Find where the given text appears and provide that cell's center as [X, Y] coordinate. 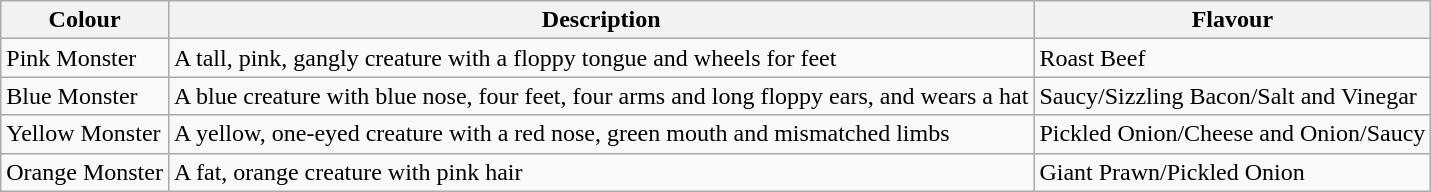
Roast Beef [1232, 58]
Colour [85, 20]
Description [600, 20]
Orange Monster [85, 172]
Saucy/Sizzling Bacon/Salt and Vinegar [1232, 96]
A fat, orange creature with pink hair [600, 172]
A tall, pink, gangly creature with a floppy tongue and wheels for feet [600, 58]
Blue Monster [85, 96]
A yellow, one-eyed creature with a red nose, green mouth and mismatched limbs [600, 134]
Pickled Onion/Cheese and Onion/Saucy [1232, 134]
A blue creature with blue nose, four feet, four arms and long floppy ears, and wears a hat [600, 96]
Giant Prawn/Pickled Onion [1232, 172]
Pink Monster [85, 58]
Yellow Monster [85, 134]
Flavour [1232, 20]
